Search for the cell housing the specified text and yield its (X, Y) center coordinate. 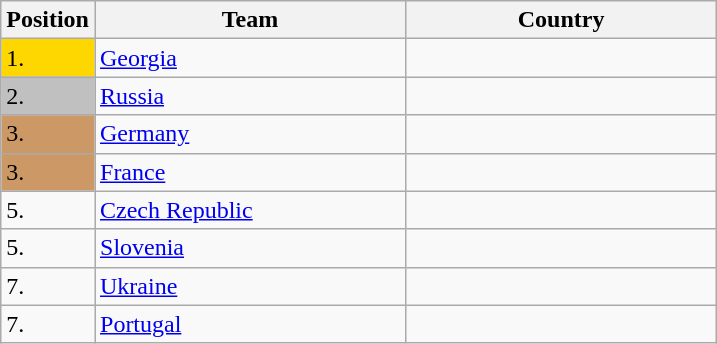
Czech Republic (250, 210)
Georgia (250, 58)
Position (48, 20)
Country (562, 20)
Slovenia (250, 248)
Team (250, 20)
1. (48, 58)
Germany (250, 134)
2. (48, 96)
Portugal (250, 324)
France (250, 172)
Ukraine (250, 286)
Russia (250, 96)
